Find where the given text appears and provide that cell's center as [x, y] coordinate. 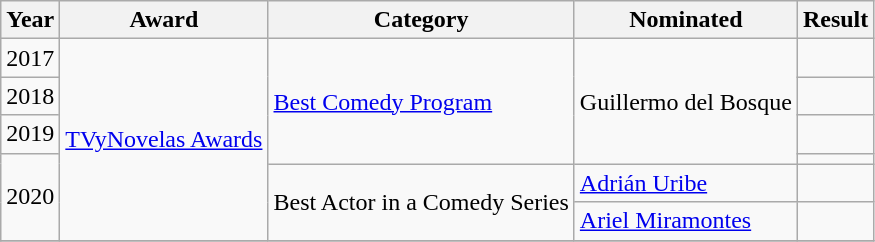
Category [421, 20]
Ariel Miramontes [686, 221]
Year [30, 20]
Adrián Uribe [686, 183]
2018 [30, 96]
2017 [30, 58]
Best Actor in a Comedy Series [421, 202]
Best Comedy Program [421, 102]
TVyNovelas Awards [164, 140]
2019 [30, 134]
Award [164, 20]
Result [835, 20]
Guillermo del Bosque [686, 102]
Nominated [686, 20]
2020 [30, 196]
